Locate the cell with the specified text and output its [X, Y] center coordinate. 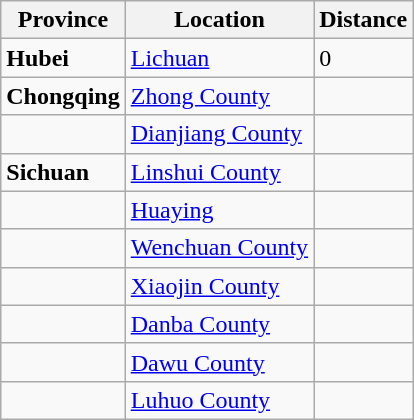
Sichuan [63, 172]
Distance [364, 20]
Lichuan [219, 58]
Wenchuan County [219, 248]
Zhong County [219, 96]
Location [219, 20]
Danba County [219, 324]
Hubei [63, 58]
Province [63, 20]
Chongqing [63, 96]
Luhuo County [219, 400]
Dianjiang County [219, 134]
Huaying [219, 210]
0 [364, 58]
Dawu County [219, 362]
Xiaojin County [219, 286]
Linshui County [219, 172]
